Return the (X, Y) coordinate for the center point of the cell that contains the specified text.  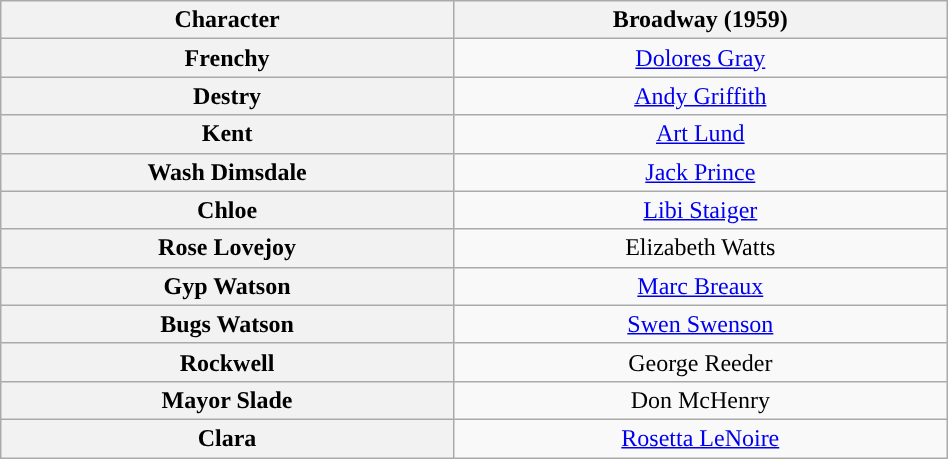
Kent (228, 134)
Jack Prince (700, 172)
Clara (228, 438)
Libi Staiger (700, 210)
Mayor Slade (228, 400)
Elizabeth Watts (700, 248)
Swen Swenson (700, 324)
Chloe (228, 210)
Marc Breaux (700, 286)
Character (228, 20)
Broadway (1959) (700, 20)
George Reeder (700, 362)
Rockwell (228, 362)
Destry (228, 96)
Wash Dimsdale (228, 172)
Art Lund (700, 134)
Frenchy (228, 58)
Rosetta LeNoire (700, 438)
Rose Lovejoy (228, 248)
Gyp Watson (228, 286)
Don McHenry (700, 400)
Bugs Watson (228, 324)
Andy Griffith (700, 96)
Dolores Gray (700, 58)
